Provide the [x, y] coordinate of the cell's center where the given text is located.  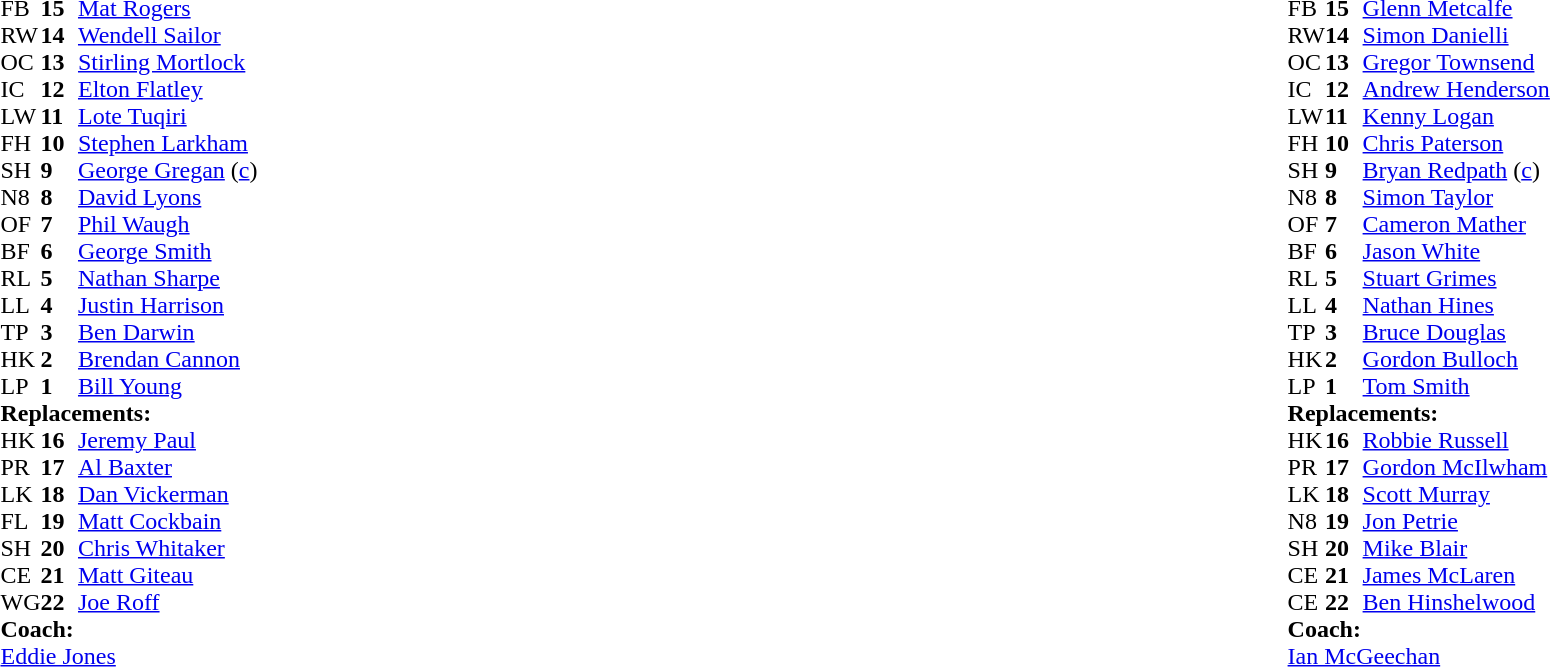
Nathan Sharpe [168, 278]
Joe Roff [168, 602]
FL [20, 522]
Mike Blair [1456, 548]
Lote Tuqiri [168, 116]
Simon Danielli [1456, 36]
Andrew Henderson [1456, 90]
Gregor Townsend [1456, 62]
George Gregan (c) [168, 170]
Dan Vickerman [168, 494]
Nathan Hines [1456, 306]
Elton Flatley [168, 90]
George Smith [168, 252]
Stuart Grimes [1456, 278]
Jeremy Paul [168, 440]
Ben Hinshelwood [1456, 602]
WG [20, 602]
Phil Waugh [168, 224]
Matt Giteau [168, 576]
Tom Smith [1456, 386]
James McLaren [1456, 576]
Simon Taylor [1456, 198]
Stirling Mortlock [168, 62]
Brendan Cannon [168, 360]
Bill Young [168, 386]
Gordon McIlwham [1456, 468]
Justin Harrison [168, 306]
Stephen Larkham [168, 144]
Ben Darwin [168, 332]
Scott Murray [1456, 494]
Jon Petrie [1456, 522]
Robbie Russell [1456, 440]
Jason White [1456, 252]
Kenny Logan [1456, 116]
Al Baxter [168, 468]
Bruce Douglas [1456, 332]
Cameron Mather [1456, 224]
Chris Whitaker [168, 548]
David Lyons [168, 198]
Chris Paterson [1456, 144]
Wendell Sailor [168, 36]
Bryan Redpath (c) [1456, 170]
Matt Cockbain [168, 522]
Gordon Bulloch [1456, 360]
